Extract the [X, Y] coordinate from the center of the cell holding the provided text.  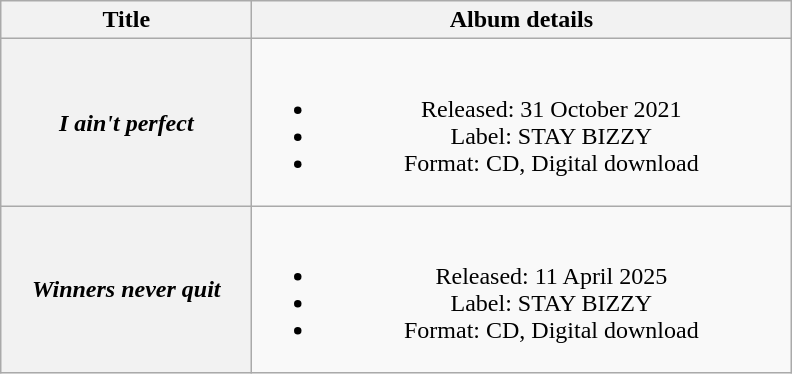
I ain't perfect [126, 122]
Title [126, 20]
Released: 11 April 2025Label: STAY BIZZYFormat: CD, Digital download [522, 290]
Released: 31 October 2021Label: STAY BIZZYFormat: CD, Digital download [522, 122]
Album details [522, 20]
Winners never quit [126, 290]
